Search for the cell housing the specified text and yield its [X, Y] center coordinate. 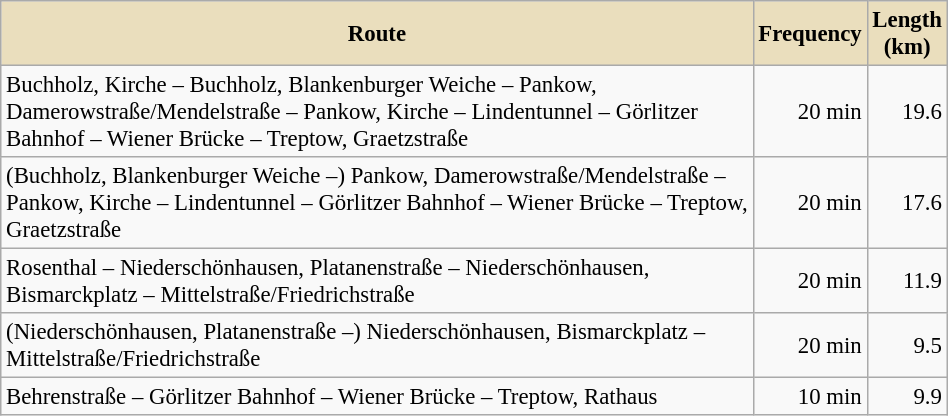
9.5 [907, 346]
11.9 [907, 282]
9.9 [907, 397]
(Niederschönhausen, Platanenstraße –) Niederschönhausen, Bismarckplatz – Mittelstraße/Friedrichstraße [377, 346]
Length (km) [907, 34]
Frequency [810, 34]
17.6 [907, 203]
19.6 [907, 112]
Rosenthal – Niederschönhausen, Platanenstraße – Niederschönhausen, Bismarckplatz – Mittelstraße/Friedrichstraße [377, 282]
10 min [810, 397]
Behrenstraße – Görlitzer Bahnhof – Wiener Brücke – Treptow, Rathaus [377, 397]
Route [377, 34]
